From the cell containing the given text, extract its center point as (x, y) coordinate. 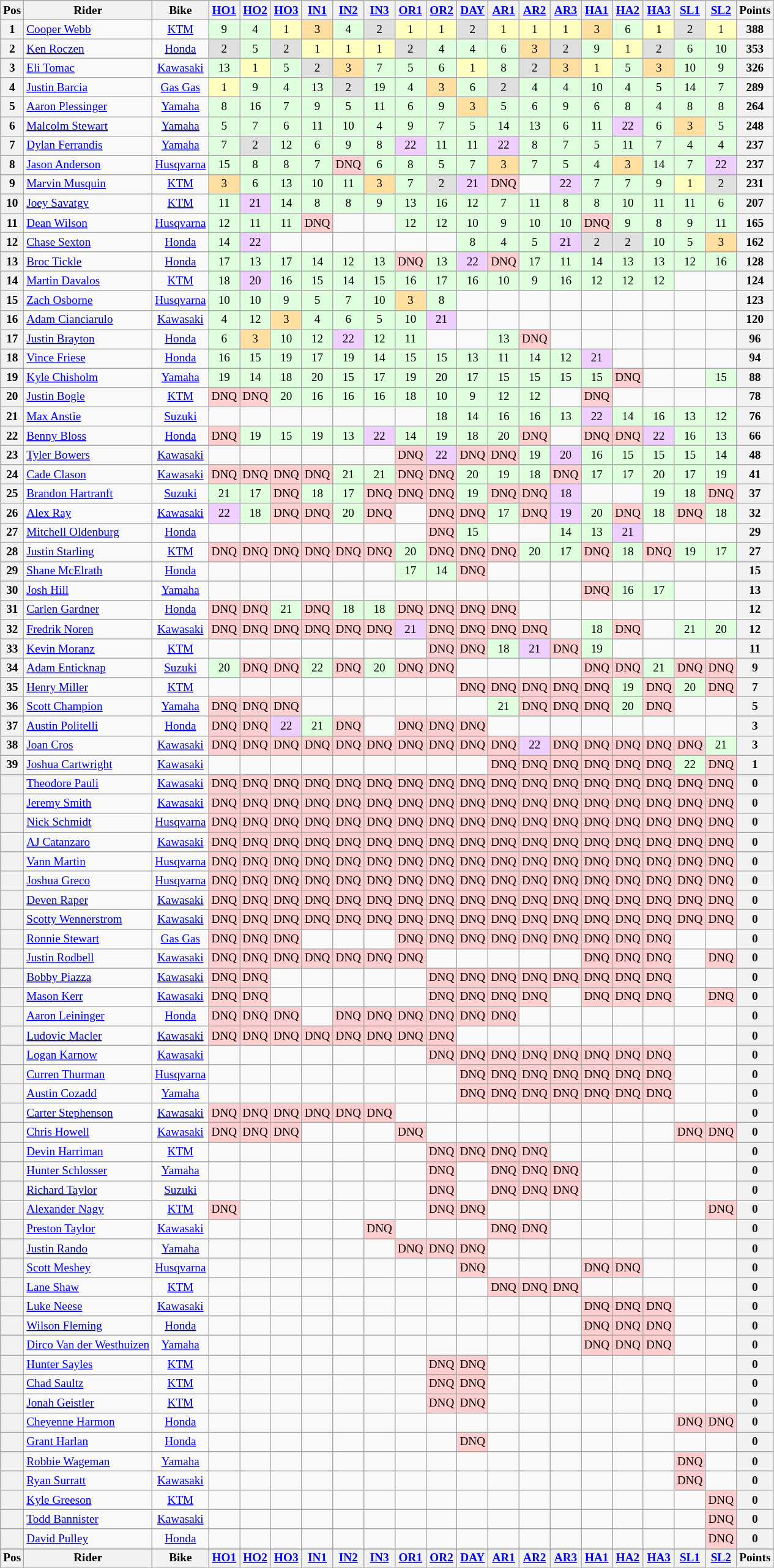
207 (755, 204)
34 (12, 668)
30 (12, 591)
Jonah Geistler (88, 1403)
Jeremy Smith (88, 804)
25 (12, 494)
78 (755, 397)
Kyle Greeson (88, 1500)
David Pulley (88, 1539)
231 (755, 184)
AJ Catanzaro (88, 842)
Justin Brayton (88, 339)
326 (755, 68)
Bobby Piazza (88, 978)
Broc Tickle (88, 262)
Adam Cianciarulo (88, 320)
Joan Cros (88, 745)
Ryan Surratt (88, 1481)
Deven Raper (88, 900)
Curren Thurman (88, 1074)
Nick Schmidt (88, 823)
Ludovic Macler (88, 1036)
Brandon Hartranft (88, 494)
Vann Martin (88, 862)
Scott Meshey (88, 1268)
Chris Howell (88, 1133)
Josh Hill (88, 591)
88 (755, 378)
Justin Starling (88, 552)
353 (755, 49)
Kevin Moranz (88, 649)
Scotty Wennerstrom (88, 920)
Carlen Gardner (88, 610)
Joshua Greco (88, 881)
Martin Davalos (88, 281)
Marvin Musquin (88, 184)
Cheyenne Harmon (88, 1422)
Wilson Fleming (88, 1326)
76 (755, 416)
Aaron Plessinger (88, 107)
Alexander Nagy (88, 1210)
Mitchell Oldenburg (88, 533)
Luke Neese (88, 1306)
66 (755, 436)
94 (755, 358)
Fredrik Noren (88, 629)
Preston Taylor (88, 1229)
Joshua Cartwright (88, 765)
Tyler Bowers (88, 455)
Adam Enticknap (88, 668)
Chase Sexton (88, 242)
124 (755, 281)
Alex Ray (88, 513)
162 (755, 242)
264 (755, 107)
Chad Saultz (88, 1384)
388 (755, 29)
48 (755, 455)
35 (12, 687)
31 (12, 610)
Max Anstie (88, 416)
Cade Clason (88, 475)
Todd Bannister (88, 1520)
Aaron Leininger (88, 1016)
Logan Karnow (88, 1055)
38 (12, 745)
Mason Kerr (88, 997)
Cooper Webb (88, 29)
Hunter Schlosser (88, 1171)
33 (12, 649)
Austin Cozadd (88, 1093)
165 (755, 223)
Carter Stephenson (88, 1113)
Lane Shaw (88, 1287)
Henry Miller (88, 687)
Justin Rodbell (88, 958)
128 (755, 262)
Ronnie Stewart (88, 939)
Kyle Chisholm (88, 378)
Theodore Pauli (88, 784)
Austin Politelli (88, 726)
Devin Harriman (88, 1152)
Zach Osborne (88, 300)
Benny Bloss (88, 436)
Joey Savatgy (88, 204)
289 (755, 87)
36 (12, 707)
26 (12, 513)
28 (12, 552)
Ken Roczen (88, 49)
Dirco Van der Westhuizen (88, 1345)
Richard Taylor (88, 1191)
96 (755, 339)
23 (12, 455)
Malcolm Stewart (88, 126)
Dylan Ferrandis (88, 146)
Vince Friese (88, 358)
Eli Tomac (88, 68)
Justin Barcia (88, 87)
Scott Champion (88, 707)
248 (755, 126)
Robbie Wageman (88, 1462)
Hunter Sayles (88, 1364)
41 (755, 475)
24 (12, 475)
Grant Harlan (88, 1442)
Dean Wilson (88, 223)
120 (755, 320)
Jason Anderson (88, 165)
39 (12, 765)
Justin Bogle (88, 397)
Justin Rando (88, 1249)
Shane McElrath (88, 571)
123 (755, 300)
